Extract the (X, Y) coordinate from the center of the cell holding the provided text.  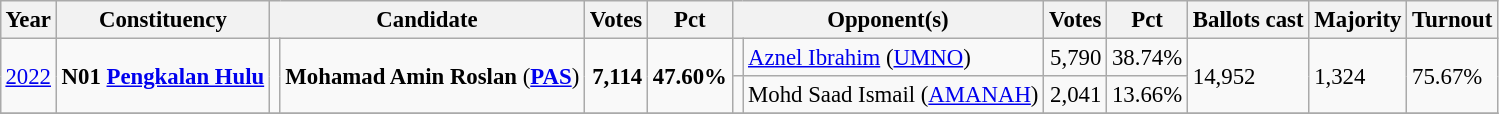
2,041 (1076, 95)
7,114 (616, 76)
Mohd Saad Ismail (AMANAH) (894, 95)
Aznel Ibrahim (UMNO) (894, 57)
1,324 (1358, 76)
Opponent(s) (888, 20)
Year (28, 20)
Majority (1358, 20)
38.74% (1148, 57)
Candidate (426, 20)
Constituency (162, 20)
14,952 (1248, 76)
75.67% (1452, 76)
2022 (28, 76)
Mohamad Amin Roslan (PAS) (432, 76)
Ballots cast (1248, 20)
Turnout (1452, 20)
N01 Pengkalan Hulu (162, 76)
5,790 (1076, 57)
47.60% (690, 76)
13.66% (1148, 95)
